Output the (x, y) coordinate of the center of the cell containing the given text.  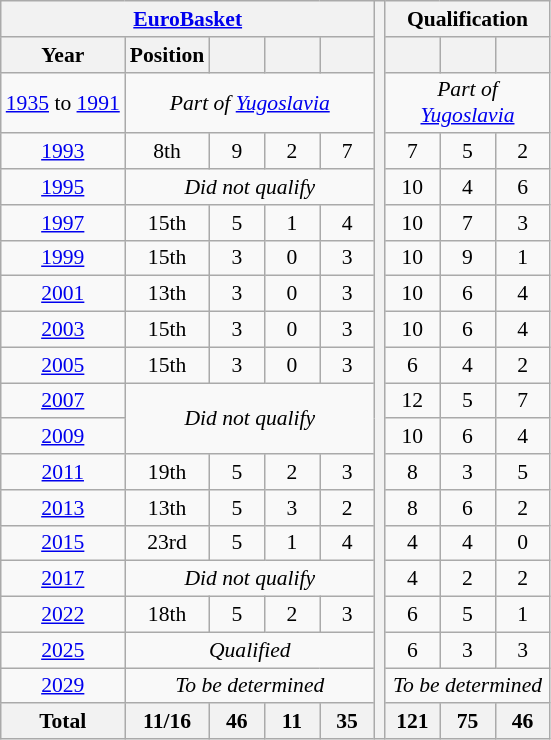
2029 (63, 686)
2009 (63, 437)
2022 (63, 615)
75 (468, 722)
1995 (63, 187)
2003 (63, 330)
1935 to 1991 (63, 102)
2001 (63, 294)
Qualification (468, 19)
Total (63, 722)
2025 (63, 650)
8th (167, 152)
2015 (63, 543)
35 (348, 722)
Position (167, 55)
1997 (63, 223)
2013 (63, 508)
2017 (63, 579)
2005 (63, 365)
12 (412, 401)
1993 (63, 152)
19th (167, 472)
18th (167, 615)
EuroBasket (188, 19)
11 (292, 722)
Qualified (250, 650)
23rd (167, 543)
11/16 (167, 722)
Year (63, 55)
2007 (63, 401)
2011 (63, 472)
121 (412, 722)
1999 (63, 258)
